Detect which cell encompasses the target text, then output its (X, Y) center coordinate. 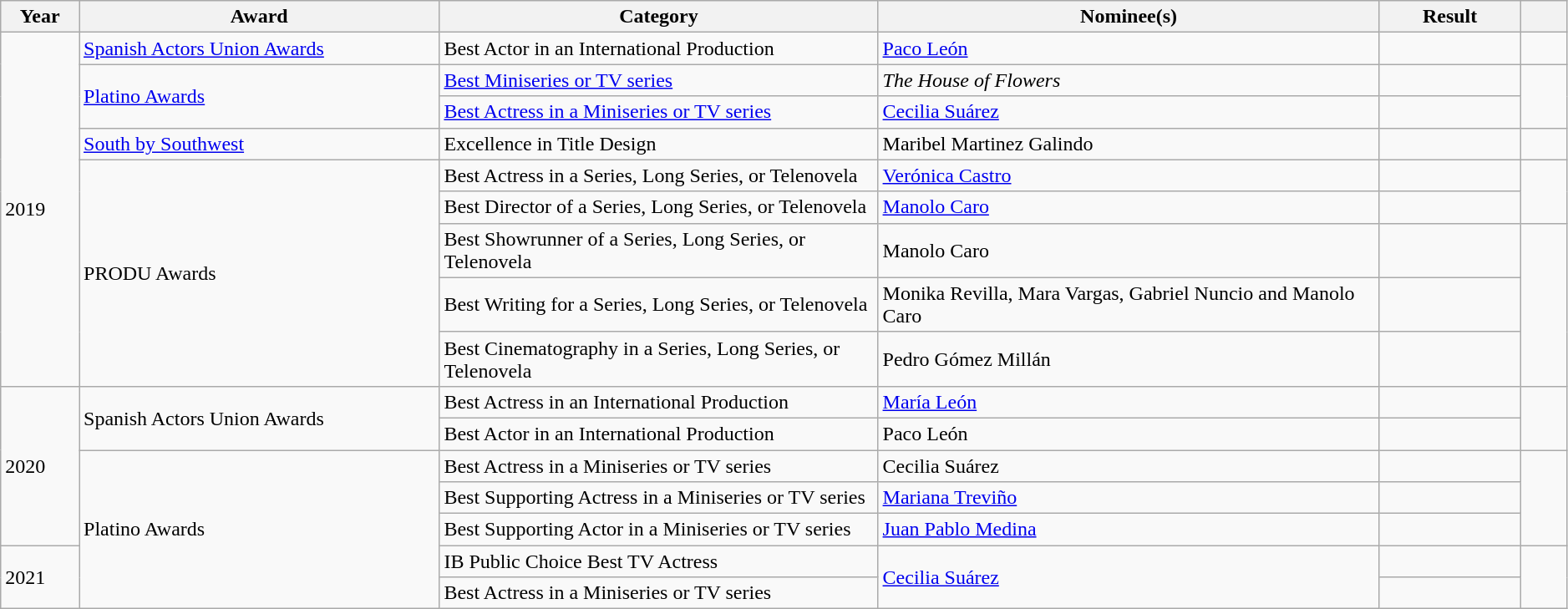
Best Showrunner of a Series, Long Series, or Telenovela (658, 251)
Juan Pablo Medina (1129, 530)
Maribel Martinez Galindo (1129, 144)
Best Actress in an International Production (658, 402)
South by Southwest (259, 144)
PRODU Awards (259, 272)
Nominee(s) (1129, 17)
Excellence in Title Design (658, 144)
The House of Flowers (1129, 80)
Category (658, 17)
Monika Revilla, Mara Vargas, Gabriel Nuncio and Manolo Caro (1129, 304)
Verónica Castro (1129, 175)
2020 (40, 465)
IB Public Choice Best TV Actress (658, 561)
Best Cinematography in a Series, Long Series, or Telenovela (658, 359)
2021 (40, 577)
Best Actress in a Series, Long Series, or Telenovela (658, 175)
Year (40, 17)
Pedro Gómez Millán (1129, 359)
Result (1450, 17)
Mariana Treviño (1129, 498)
2019 (40, 210)
Best Writing for a Series, Long Series, or Telenovela (658, 304)
Award (259, 17)
Best Director of a Series, Long Series, or Telenovela (658, 207)
Best Supporting Actress in a Miniseries or TV series (658, 498)
Best Supporting Actor in a Miniseries or TV series (658, 530)
Best Miniseries or TV series (658, 80)
María León (1129, 402)
